Detect which cell encompasses the target text, then output its (X, Y) center coordinate. 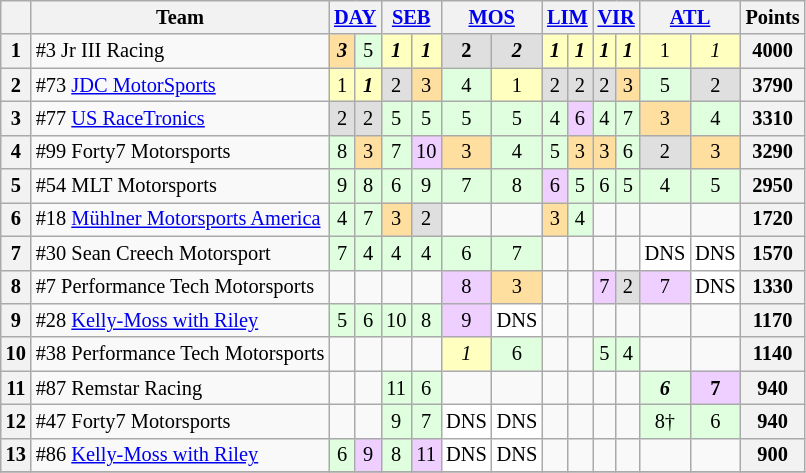
4000 (773, 51)
#54 MLT Motorsports (180, 186)
2950 (773, 186)
#38 Performance Tech Motorsports (180, 354)
3790 (773, 85)
#28 Kelly-Moss with Riley (180, 320)
8† (665, 421)
#47 Forty7 Motorsports (180, 421)
3310 (773, 118)
#86 Kelly-Moss with Riley (180, 455)
SEB (411, 17)
#77 US RaceTronics (180, 118)
#7 Performance Tech Motorsports (180, 287)
#99 Forty7 Motorsports (180, 152)
900 (773, 455)
ATL (690, 17)
#87 Remstar Racing (180, 388)
3290 (773, 152)
1330 (773, 287)
13 (16, 455)
VIR (616, 17)
LIM (567, 17)
MOS (492, 17)
#73 JDC MotorSports (180, 85)
Team (180, 17)
1170 (773, 320)
12 (16, 421)
#18 Mühlner Motorsports America (180, 219)
1570 (773, 253)
1140 (773, 354)
Points (773, 17)
DAY (355, 17)
1720 (773, 219)
#3 Jr III Racing (180, 51)
#30 Sean Creech Motorsport (180, 253)
